Determine the (X, Y) coordinate at the center of the cell enclosing the given text.  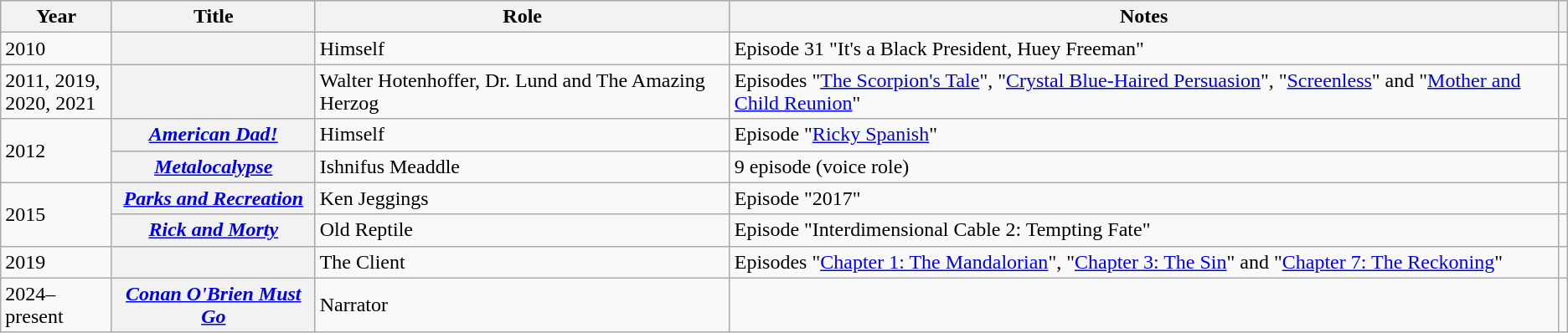
Episode 31 "It's a Black President, Huey Freeman" (1144, 49)
Narrator (523, 305)
Ishnifus Meaddle (523, 166)
2015 (57, 214)
Conan O'Brien Must Go (213, 305)
Old Reptile (523, 230)
Episode "Interdimensional Cable 2: Tempting Fate" (1144, 230)
Walter Hotenhoffer, Dr. Lund and The Amazing Herzog (523, 92)
Notes (1144, 17)
Title (213, 17)
Rick and Morty (213, 230)
American Dad! (213, 135)
Episodes "The Scorpion's Tale", "Crystal Blue-Haired Persuasion", "Screenless" and "Mother and Child Reunion" (1144, 92)
Role (523, 17)
Episode "2017" (1144, 198)
2011, 2019,2020, 2021 (57, 92)
2010 (57, 49)
Parks and Recreation (213, 198)
Year (57, 17)
2024–present (57, 305)
2019 (57, 262)
9 episode (voice role) (1144, 166)
Ken Jeggings (523, 198)
Episode "Ricky Spanish" (1144, 135)
Metalocalypse (213, 166)
2012 (57, 151)
Episodes "Chapter 1: The Mandalorian", "Chapter 3: The Sin" and "Chapter 7: The Reckoning" (1144, 262)
The Client (523, 262)
